Determine the (X, Y) coordinate at the center of the cell enclosing the given text.  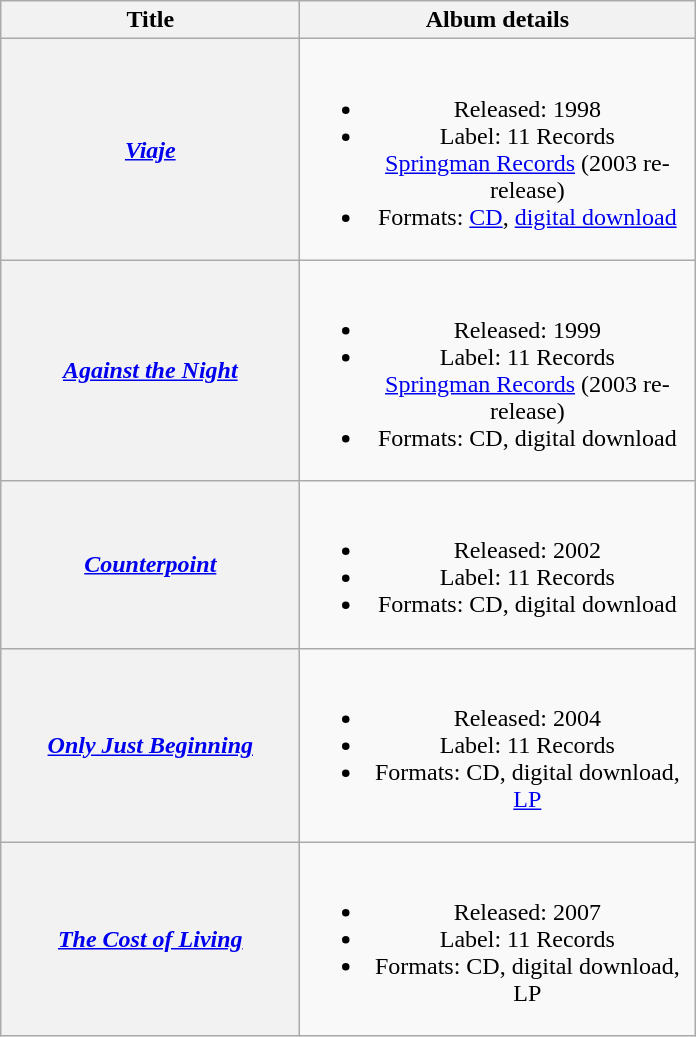
Released: 2002Label: 11 RecordsFormats: CD, digital download (498, 564)
Album details (498, 20)
Only Just Beginning (150, 745)
Released: 1999Label: 11 RecordsSpringman Records (2003 re-release)Formats: CD, digital download (498, 370)
The Cost of Living (150, 939)
Counterpoint (150, 564)
Title (150, 20)
Against the Night (150, 370)
Released: 2007Label: 11 RecordsFormats: CD, digital download, LP (498, 939)
Viaje (150, 150)
Released: 2004Label: 11 RecordsFormats: CD, digital download, LP (498, 745)
Released: 1998Label: 11 RecordsSpringman Records (2003 re-release)Formats: CD, digital download (498, 150)
